Output the (X, Y) coordinate of the center of the cell containing the given text.  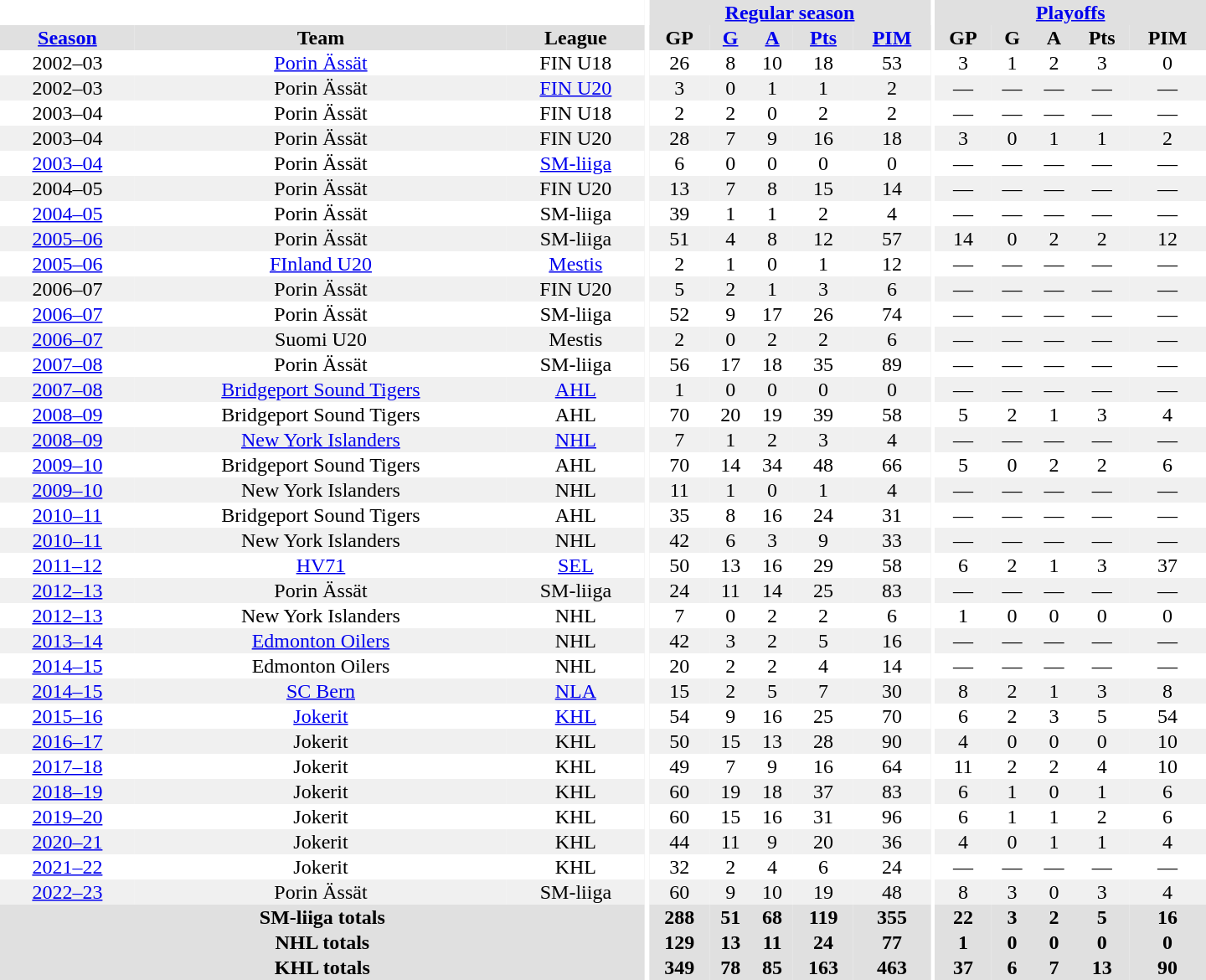
KHL totals (322, 967)
66 (892, 465)
2017–18 (67, 766)
57 (892, 239)
355 (892, 917)
34 (772, 465)
119 (823, 917)
2013–14 (67, 641)
85 (772, 967)
64 (892, 766)
22 (963, 917)
2015–16 (67, 716)
44 (679, 842)
74 (892, 314)
Playoffs (1070, 13)
Team (321, 38)
129 (679, 942)
68 (772, 917)
2018–19 (67, 792)
2020–21 (67, 842)
SM-liiga totals (322, 917)
SEL (576, 565)
HV71 (321, 565)
52 (679, 314)
32 (679, 867)
League (576, 38)
36 (892, 842)
2022–23 (67, 892)
2021–22 (67, 867)
SC Bern (321, 691)
463 (892, 967)
49 (679, 766)
56 (679, 364)
Suomi U20 (321, 339)
NHL totals (322, 942)
288 (679, 917)
89 (892, 364)
30 (892, 691)
33 (892, 540)
NLA (576, 691)
2019–20 (67, 817)
2016–17 (67, 741)
29 (823, 565)
2011–12 (67, 565)
53 (892, 63)
163 (823, 967)
78 (730, 967)
Regular season (790, 13)
349 (679, 967)
Season (67, 38)
77 (892, 942)
96 (892, 817)
FInland U20 (321, 264)
